Output the [x, y] coordinate of the center of the cell containing the given text.  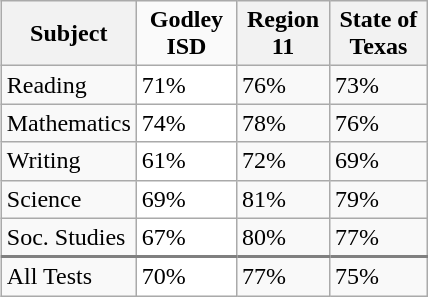
71% [186, 85]
All Tests [68, 276]
67% [186, 238]
75% [379, 276]
Godley ISD [186, 34]
72% [284, 161]
78% [284, 123]
Soc. Studies [68, 238]
80% [284, 238]
Reading [68, 85]
Mathematics [68, 123]
61% [186, 161]
70% [186, 276]
State of Texas [379, 34]
Science [68, 199]
74% [186, 123]
Subject [68, 34]
Region 11 [284, 34]
79% [379, 199]
81% [284, 199]
Writing [68, 161]
73% [379, 85]
